Find where the given text appears and provide that cell's center as [x, y] coordinate. 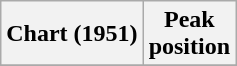
Chart (1951) [72, 34]
Peakposition [189, 34]
